Locate the cell with the specified text and output its [X, Y] center coordinate. 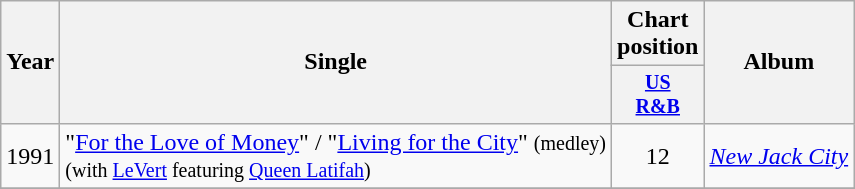
1991 [30, 156]
12 [658, 156]
Album [779, 62]
Year [30, 62]
Single [336, 62]
Chart position [658, 34]
USR&B [658, 94]
"For the Love of Money" / "Living for the City" (medley) (with LeVert featuring Queen Latifah) [336, 156]
New Jack City [779, 156]
